Extract the [x, y] coordinate from the center of the cell holding the provided text.  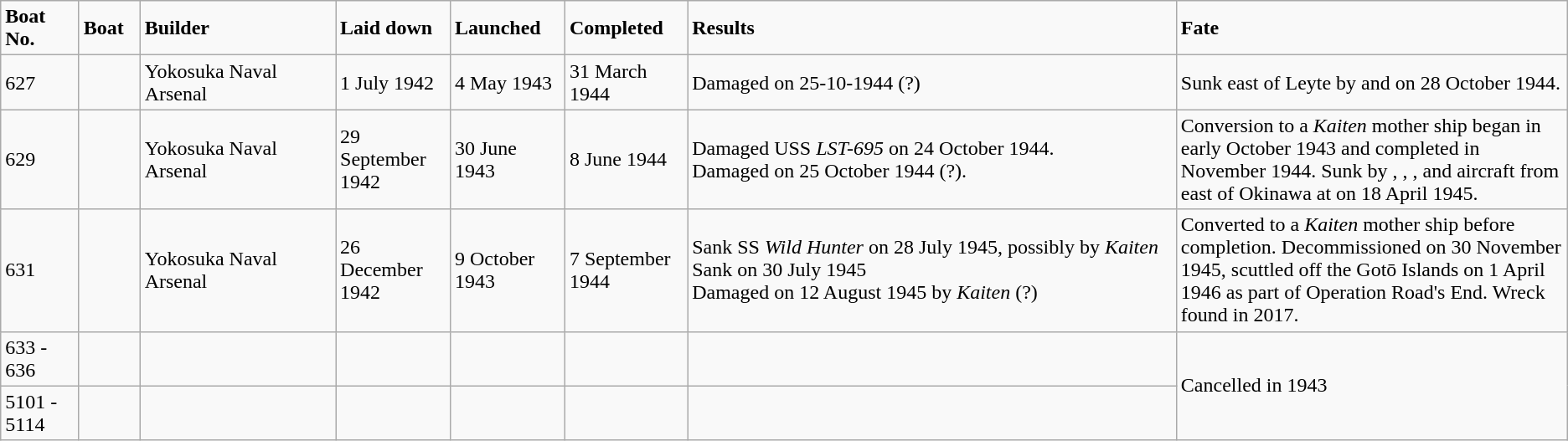
627 [40, 82]
Cancelled in 1943 [1372, 386]
633 - 636 [40, 358]
Builder [238, 28]
Laid down [394, 28]
7 September 1944 [626, 270]
629 [40, 159]
Completed [626, 28]
Damaged USS LST-695 on 24 October 1944.Damaged on 25 October 1944 (?). [932, 159]
631 [40, 270]
29 September 1942 [394, 159]
30 June 1943 [508, 159]
Damaged on 25-10-1944 (?) [932, 82]
1 July 1942 [394, 82]
9 October 1943 [508, 270]
Launched [508, 28]
Boat No. [40, 28]
Sunk east of Leyte by and on 28 October 1944. [1372, 82]
Boat [109, 28]
26 December 1942 [394, 270]
Fate [1372, 28]
Results [932, 28]
31 March 1944 [626, 82]
8 June 1944 [626, 159]
5101 - 5114 [40, 413]
4 May 1943 [508, 82]
Sank SS Wild Hunter on 28 July 1945, possibly by KaitenSank on 30 July 1945Damaged on 12 August 1945 by Kaiten (?) [932, 270]
